For the text-containing cell, return its midpoint in [X, Y] coordinate format. 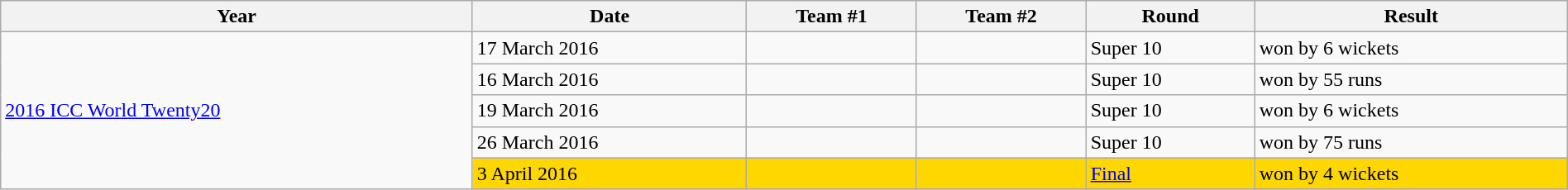
19 March 2016 [610, 111]
won by 55 runs [1411, 79]
Round [1170, 17]
Team #1 [832, 17]
3 April 2016 [610, 173]
Date [610, 17]
17 March 2016 [610, 48]
26 March 2016 [610, 142]
won by 75 runs [1411, 142]
2016 ICC World Twenty20 [237, 111]
Year [237, 17]
Final [1170, 173]
Team #2 [1001, 17]
Result [1411, 17]
16 March 2016 [610, 79]
won by 4 wickets [1411, 173]
